For the text-containing cell, return its midpoint in (x, y) coordinate format. 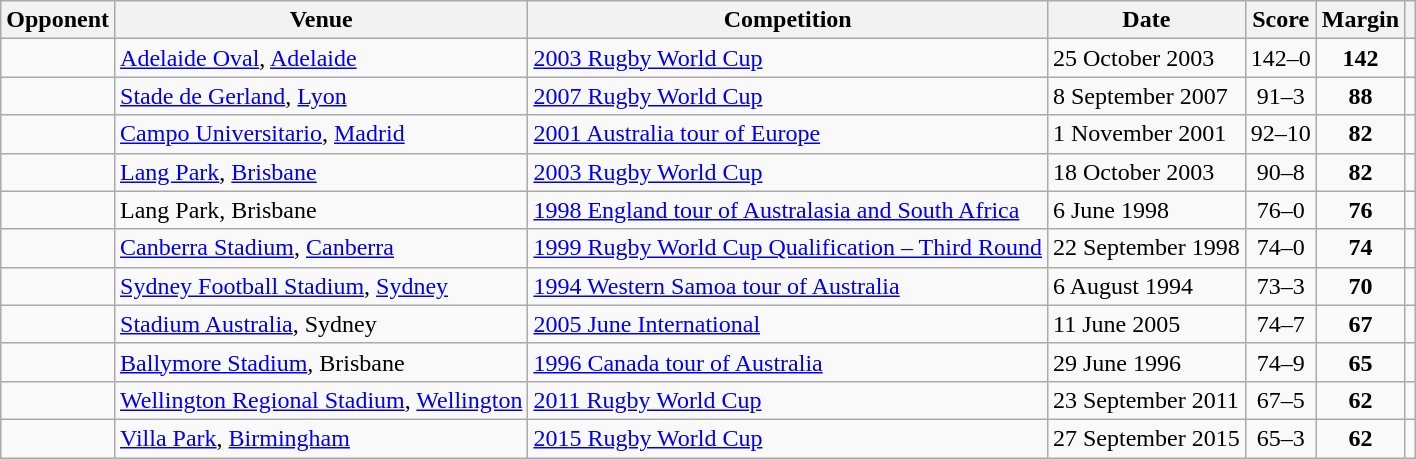
6 August 1994 (1146, 286)
88 (1360, 96)
11 June 2005 (1146, 324)
Opponent (58, 20)
Venue (322, 20)
6 June 1998 (1146, 210)
73–3 (1280, 286)
1998 England tour of Australasia and South Africa (788, 210)
1 November 2001 (1146, 134)
1996 Canada tour of Australia (788, 362)
67 (1360, 324)
74–9 (1280, 362)
Adelaide Oval, Adelaide (322, 58)
67–5 (1280, 400)
25 October 2003 (1146, 58)
Margin (1360, 20)
Ballymore Stadium, Brisbane (322, 362)
Campo Universitario, Madrid (322, 134)
Wellington Regional Stadium, Wellington (322, 400)
65–3 (1280, 438)
2001 Australia tour of Europe (788, 134)
91–3 (1280, 96)
142 (1360, 58)
27 September 2015 (1146, 438)
74 (1360, 248)
65 (1360, 362)
1999 Rugby World Cup Qualification – Third Round (788, 248)
Stade de Gerland, Lyon (322, 96)
23 September 2011 (1146, 400)
74–0 (1280, 248)
22 September 1998 (1146, 248)
8 September 2007 (1146, 96)
2015 Rugby World Cup (788, 438)
18 October 2003 (1146, 172)
90–8 (1280, 172)
2005 June International (788, 324)
Stadium Australia, Sydney (322, 324)
2011 Rugby World Cup (788, 400)
Score (1280, 20)
29 June 1996 (1146, 362)
Canberra Stadium, Canberra (322, 248)
Sydney Football Stadium, Sydney (322, 286)
70 (1360, 286)
1994 Western Samoa tour of Australia (788, 286)
76–0 (1280, 210)
76 (1360, 210)
92–10 (1280, 134)
Competition (788, 20)
142–0 (1280, 58)
74–7 (1280, 324)
2007 Rugby World Cup (788, 96)
Date (1146, 20)
Villa Park, Birmingham (322, 438)
